Determine the (X, Y) coordinate at the center of the cell enclosing the given text.  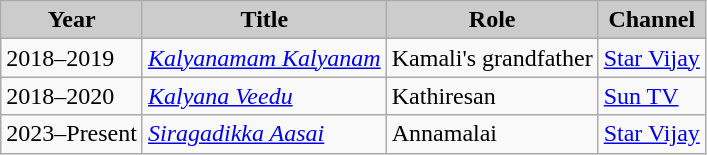
Title (264, 20)
Year (72, 20)
Sun TV (652, 96)
Kalyanamam Kalyanam (264, 58)
2018–2020 (72, 96)
Kathiresan (492, 96)
Channel (652, 20)
Kalyana Veedu (264, 96)
Role (492, 20)
2018–2019 (72, 58)
Kamali's grandfather (492, 58)
2023–Present (72, 134)
Siragadikka Aasai (264, 134)
Annamalai (492, 134)
